Output the [X, Y] coordinate of the center of the cell containing the given text.  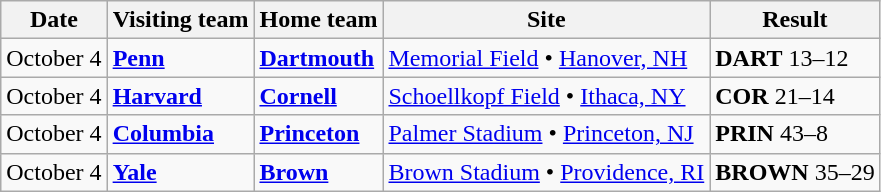
Brown Stadium • Providence, RI [546, 172]
Yale [180, 172]
Result [795, 20]
COR 21–14 [795, 96]
Site [546, 20]
Dartmouth [318, 58]
Home team [318, 20]
Columbia [180, 134]
BROWN 35–29 [795, 172]
Palmer Stadium • Princeton, NJ [546, 134]
Schoellkopf Field • Ithaca, NY [546, 96]
Penn [180, 58]
DART 13–12 [795, 58]
PRIN 43–8 [795, 134]
Princeton [318, 134]
Visiting team [180, 20]
Memorial Field • Hanover, NH [546, 58]
Date [54, 20]
Harvard [180, 96]
Cornell [318, 96]
Brown [318, 172]
